Output the [X, Y] coordinate of the center of the cell containing the given text.  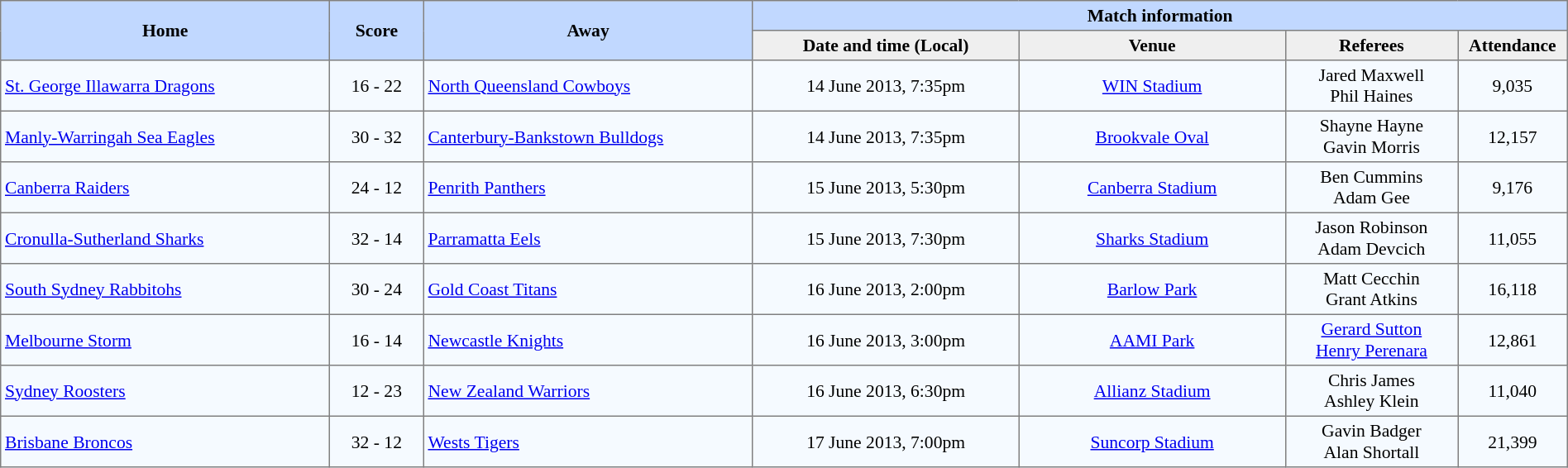
Manly-Warringah Sea Eagles [165, 136]
Ben CumminsAdam Gee [1371, 188]
32 - 12 [377, 442]
Referees [1371, 45]
Gold Coast Titans [588, 289]
Sydney Roosters [165, 391]
16 June 2013, 2:00pm [886, 289]
16 June 2013, 6:30pm [886, 391]
Canberra Raiders [165, 188]
North Queensland Cowboys [588, 86]
St. George Illawarra Dragons [165, 86]
Wests Tigers [588, 442]
12 - 23 [377, 391]
30 - 32 [377, 136]
Barlow Park [1152, 289]
Allianz Stadium [1152, 391]
15 June 2013, 5:30pm [886, 188]
32 - 14 [377, 238]
17 June 2013, 7:00pm [886, 442]
9,176 [1513, 188]
11,040 [1513, 391]
New Zealand Warriors [588, 391]
Brookvale Oval [1152, 136]
Matt CecchinGrant Atkins [1371, 289]
11,055 [1513, 238]
Jared MaxwellPhil Haines [1371, 86]
Gerard SuttonHenry Perenara [1371, 340]
Score [377, 31]
9,035 [1513, 86]
Chris JamesAshley Klein [1371, 391]
South Sydney Rabbitohs [165, 289]
Canberra Stadium [1152, 188]
AAMI Park [1152, 340]
Sharks Stadium [1152, 238]
Suncorp Stadium [1152, 442]
Jason RobinsonAdam Devcich [1371, 238]
30 - 24 [377, 289]
24 - 12 [377, 188]
16 - 14 [377, 340]
Venue [1152, 45]
Date and time (Local) [886, 45]
Melbourne Storm [165, 340]
Parramatta Eels [588, 238]
16 June 2013, 3:00pm [886, 340]
Penrith Panthers [588, 188]
Attendance [1513, 45]
Shayne HayneGavin Morris [1371, 136]
Brisbane Broncos [165, 442]
16 - 22 [377, 86]
16,118 [1513, 289]
Away [588, 31]
15 June 2013, 7:30pm [886, 238]
Newcastle Knights [588, 340]
Match information [1159, 16]
21,399 [1513, 442]
Canterbury-Bankstown Bulldogs [588, 136]
12,157 [1513, 136]
Cronulla-Sutherland Sharks [165, 238]
Home [165, 31]
WIN Stadium [1152, 86]
Gavin BadgerAlan Shortall [1371, 442]
12,861 [1513, 340]
